Capture the cell that displays the provided text and extract its (X, Y) central coordinate. 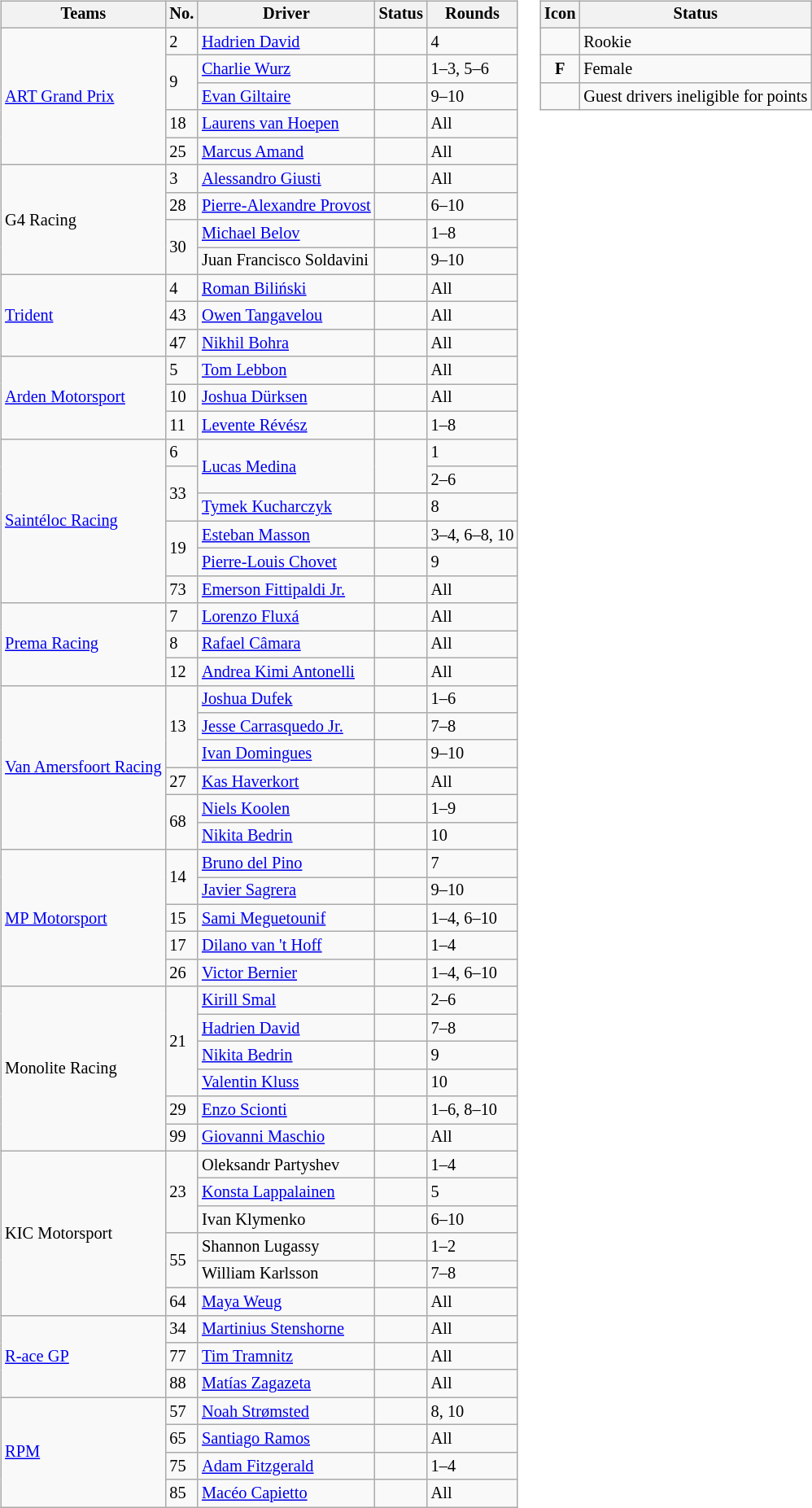
Andrea Kimi Antonelli (286, 671)
23 (181, 1191)
Marcus Amand (286, 151)
Pierre-Louis Chovet (286, 562)
Rookie (695, 42)
Tim Tramnitz (286, 1357)
Levente Révész (286, 425)
Rafael Câmara (286, 645)
Matías Zagazeta (286, 1383)
19 (181, 549)
Santiago Ramos (286, 1439)
KIC Motorsport (83, 1233)
G4 Racing (83, 220)
2 (181, 42)
27 (181, 781)
Giovanni Maschio (286, 1138)
Trident (83, 316)
55 (181, 1260)
Female (695, 69)
Macéo Capietto (286, 1493)
Owen Tangavelou (286, 316)
Martinius Stenshorne (286, 1329)
Lucas Medina (286, 466)
Tymek Kucharczyk (286, 507)
ART Grand Prix (83, 96)
Driver (286, 15)
65 (181, 1439)
Ivan Domingues (286, 754)
Evan Giltaire (286, 97)
18 (181, 124)
28 (181, 206)
34 (181, 1329)
Teams (83, 15)
8, 10 (473, 1411)
Laurens van Hoepen (286, 124)
Niels Koolen (286, 809)
R-ace GP (83, 1356)
6 (181, 452)
Icon (560, 15)
No. (181, 15)
Lorenzo Fluxá (286, 617)
Ivan Klymenko (286, 1220)
33 (181, 493)
64 (181, 1301)
Alessandro Giusti (286, 179)
Jesse Carrasquedo Jr. (286, 727)
Emerson Fittipaldi Jr. (286, 589)
Nikhil Bohra (286, 343)
1–3, 5–6 (473, 69)
88 (181, 1383)
11 (181, 425)
Sami Meguetounif (286, 918)
73 (181, 589)
21 (181, 1042)
57 (181, 1411)
Rounds (473, 15)
14 (181, 877)
1 (473, 452)
43 (181, 316)
Saintéloc Racing (83, 521)
Juan Francisco Soldavini (286, 261)
Bruno del Pino (286, 863)
30 (181, 247)
Pierre-Alexandre Provost (286, 206)
75 (181, 1466)
1–6 (473, 699)
15 (181, 918)
Charlie Wurz (286, 69)
Javier Sagrera (286, 891)
Kas Haverkort (286, 781)
77 (181, 1357)
Prema Racing (83, 645)
3–4, 6–8, 10 (473, 535)
Oleksandr Partyshev (286, 1165)
Dilano van 't Hoff (286, 946)
Valentin Kluss (286, 1082)
RPM (83, 1452)
17 (181, 946)
68 (181, 822)
Michael Belov (286, 234)
25 (181, 151)
Konsta Lappalainen (286, 1192)
3 (181, 179)
99 (181, 1138)
13 (181, 726)
85 (181, 1493)
Monolite Racing (83, 1069)
Kirill Smal (286, 1000)
12 (181, 671)
MP Motorsport (83, 918)
Adam Fitzgerald (286, 1466)
Joshua Dürksen (286, 398)
1–6, 8–10 (473, 1110)
1–2 (473, 1247)
Roman Biliński (286, 288)
Guest drivers ineligible for points (695, 97)
Van Amersfoort Racing (83, 767)
Arden Motorsport (83, 397)
Tom Lebbon (286, 370)
William Karlsson (286, 1274)
Shannon Lugassy (286, 1247)
26 (181, 973)
Noah Strømsted (286, 1411)
F (560, 69)
47 (181, 343)
29 (181, 1110)
Joshua Dufek (286, 699)
1–9 (473, 809)
Maya Weug (286, 1301)
Enzo Scionti (286, 1110)
Esteban Masson (286, 535)
Victor Bernier (286, 973)
